For the text-containing cell, return its midpoint in [X, Y] coordinate format. 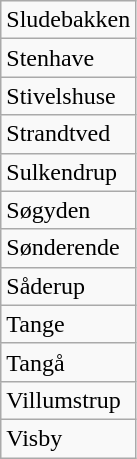
Sønderende [68, 248]
Søgyden [68, 210]
Stenhave [68, 58]
Visby [68, 438]
Tangå [68, 362]
Sulkendrup [68, 172]
Strandtved [68, 134]
Villumstrup [68, 400]
Tange [68, 324]
Sludebakken [68, 20]
Såderup [68, 286]
Stivelshuse [68, 96]
